Provide the (x, y) coordinate of the cell's center where the given text is located.  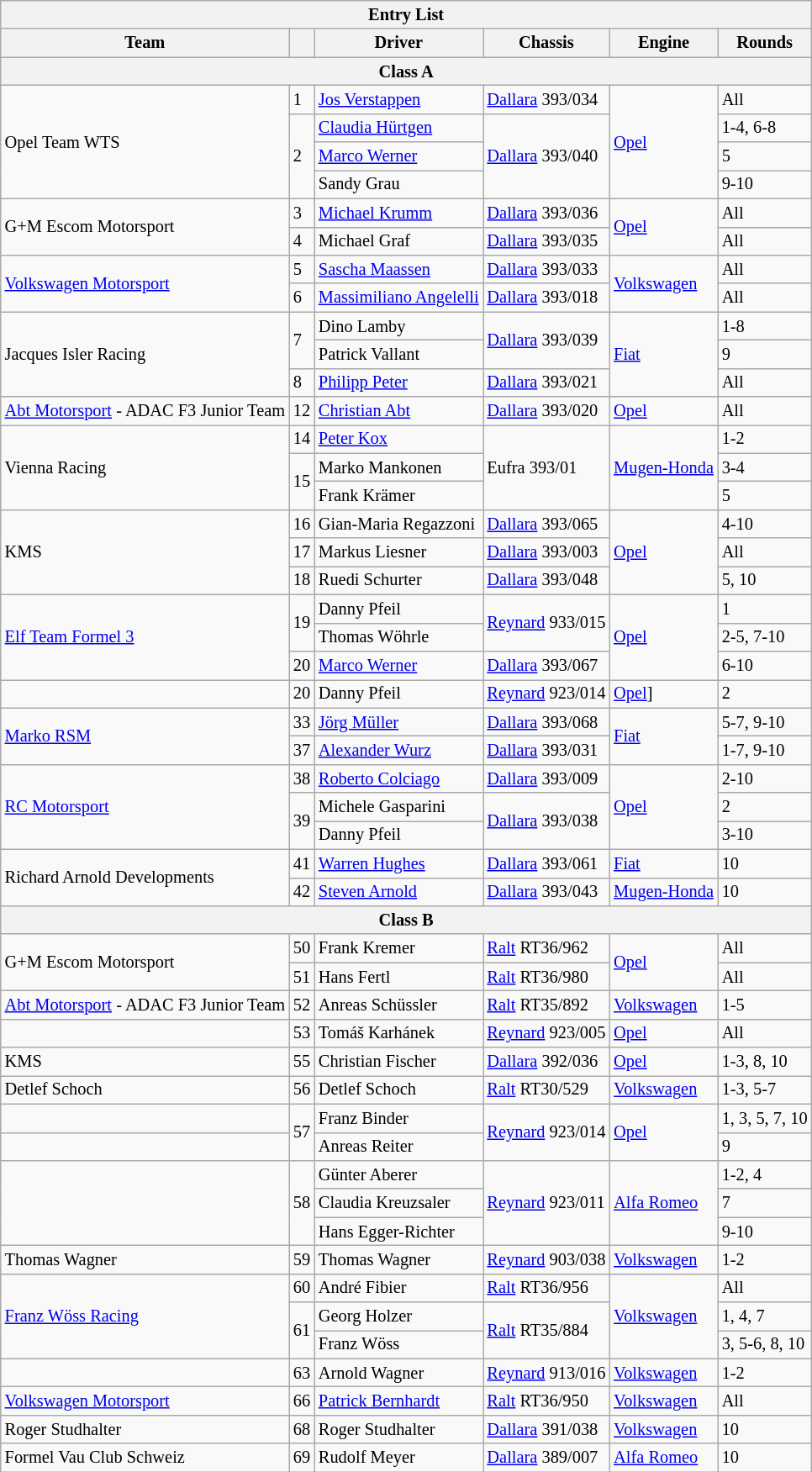
Dallara 393/039 (546, 340)
Driver (398, 43)
1-4, 6-8 (765, 128)
3 (302, 213)
Dallara 393/065 (546, 524)
Dallara 389/007 (546, 1458)
Dallara 393/038 (546, 820)
Marko Mankonen (398, 467)
Franz Binder (398, 1118)
39 (302, 820)
Dallara 393/043 (546, 892)
Reynard 923/011 (546, 1202)
Reynard 923/005 (546, 1033)
Rudolf Meyer (398, 1458)
57 (302, 1132)
33 (302, 722)
Reynard 913/016 (546, 1373)
Elf Team Formel 3 (145, 637)
2-10 (765, 778)
Dallara 393/035 (546, 241)
RC Motorsport (145, 807)
Opel] (664, 694)
Dallara 393/036 (546, 213)
51 (302, 977)
Ralt RT36/980 (546, 977)
6 (302, 298)
3-10 (765, 835)
Peter Kox (398, 439)
Massimiliano Angelelli (398, 298)
Ralt RT36/950 (546, 1401)
Dallara 392/036 (546, 1062)
69 (302, 1458)
19 (302, 622)
18 (302, 580)
Dallara 393/031 (546, 750)
42 (302, 892)
Christian Abt (398, 411)
Steven Arnold (398, 892)
Team (145, 43)
1-2, 4 (765, 1174)
Dallara 393/067 (546, 665)
1-8 (765, 326)
Dino Lamby (398, 326)
Michele Gasparini (398, 807)
3, 5-6, 8, 10 (765, 1344)
15 (302, 481)
Claudia Kreuzsaler (398, 1203)
Reynard 903/038 (546, 1259)
61 (302, 1330)
Michael Graf (398, 241)
Jacques Isler Racing (145, 355)
3-4 (765, 467)
Patrick Bernhardt (398, 1401)
Hans Fertl (398, 977)
Jörg Müller (398, 722)
Anreas Schüssler (398, 1005)
4 (302, 241)
6-10 (765, 665)
37 (302, 750)
Claudia Hürtgen (398, 128)
14 (302, 439)
Warren Hughes (398, 863)
Sandy Grau (398, 184)
Ralt RT35/892 (546, 1005)
Dallara 393/018 (546, 298)
Dallara 393/061 (546, 863)
52 (302, 1005)
Dallara 393/003 (546, 552)
Sascha Maassen (398, 269)
58 (302, 1202)
Michael Krumm (398, 213)
5-7, 9-10 (765, 722)
Thomas Wöhrle (398, 637)
Frank Krämer (398, 495)
1-5 (765, 1005)
Roberto Colciago (398, 778)
Arnold Wagner (398, 1373)
4-10 (765, 524)
Franz Wöss Racing (145, 1316)
1-3, 5-7 (765, 1089)
Class A (407, 71)
41 (302, 863)
38 (302, 778)
Christian Fischer (398, 1062)
Chassis (546, 43)
53 (302, 1033)
Philipp Peter (398, 383)
Franz Wöss (398, 1344)
Dallara 393/033 (546, 269)
2-5, 7-10 (765, 637)
Georg Holzer (398, 1316)
Markus Liesner (398, 552)
1, 4, 7 (765, 1316)
66 (302, 1401)
Dallara 393/034 (546, 99)
8 (302, 383)
60 (302, 1288)
63 (302, 1373)
55 (302, 1062)
Eufra 393/01 (546, 467)
Reynard 933/015 (546, 622)
Dallara 393/021 (546, 383)
5, 10 (765, 580)
Frank Kremer (398, 948)
1, 3, 5, 7, 10 (765, 1118)
Dallara 391/038 (546, 1429)
Dallara 393/048 (546, 580)
17 (302, 552)
16 (302, 524)
Jos Verstappen (398, 99)
Dallara 393/020 (546, 411)
Gian-Maria Regazzoni (398, 524)
Hans Egger-Richter (398, 1232)
Alexander Wurz (398, 750)
1-7, 9-10 (765, 750)
Richard Arnold Developments (145, 878)
Ralt RT36/962 (546, 948)
Ralt RT36/956 (546, 1288)
12 (302, 411)
Class B (407, 920)
Dallara 393/009 (546, 778)
Engine (664, 43)
56 (302, 1089)
Dallara 393/040 (546, 156)
André Fibier (398, 1288)
Anreas Reiter (398, 1147)
Günter Aberer (398, 1174)
59 (302, 1259)
Ralt RT35/884 (546, 1330)
Marko RSM (145, 736)
Vienna Racing (145, 467)
Rounds (765, 43)
Tomáš Karhánek (398, 1033)
Ruedi Schurter (398, 580)
1-3, 8, 10 (765, 1062)
Dallara 393/068 (546, 722)
68 (302, 1429)
Ralt RT30/529 (546, 1089)
50 (302, 948)
Opel Team WTS (145, 141)
Entry List (407, 14)
Formel Vau Club Schweiz (145, 1458)
Patrick Vallant (398, 354)
